Capture the cell that displays the provided text and extract its [X, Y] central coordinate. 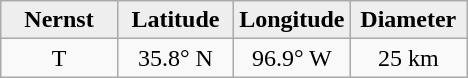
Diameter [408, 20]
Latitude [175, 20]
96.9° W [292, 58]
25 km [408, 58]
Longitude [292, 20]
35.8° N [175, 58]
T [59, 58]
Nernst [59, 20]
